Determine the [X, Y] coordinate at the center of the cell enclosing the given text.  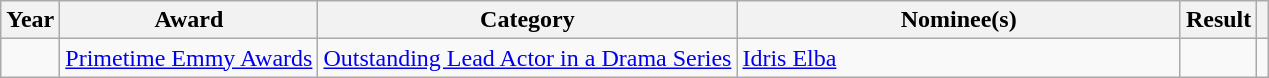
Category [528, 20]
Primetime Emmy Awards [189, 58]
Nominee(s) [958, 20]
Result [1218, 20]
Year [30, 20]
Award [189, 20]
Outstanding Lead Actor in a Drama Series [528, 58]
Idris Elba [958, 58]
